Capture the cell that displays the provided text and extract its (x, y) central coordinate. 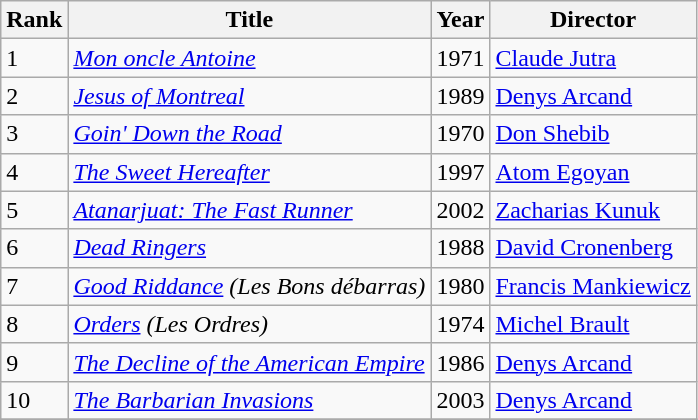
2002 (460, 210)
3 (34, 134)
Orders (Les Ordres) (250, 324)
4 (34, 172)
Rank (34, 20)
1989 (460, 96)
David Cronenberg (593, 248)
2003 (460, 400)
5 (34, 210)
7 (34, 286)
2 (34, 96)
Mon oncle Antoine (250, 58)
1997 (460, 172)
6 (34, 248)
Atanarjuat: The Fast Runner (250, 210)
Claude Jutra (593, 58)
1974 (460, 324)
1 (34, 58)
The Sweet Hereafter (250, 172)
1980 (460, 286)
8 (34, 324)
Atom Egoyan (593, 172)
1970 (460, 134)
Good Riddance (Les Bons débarras) (250, 286)
Jesus of Montreal (250, 96)
1986 (460, 362)
Title (250, 20)
9 (34, 362)
The Barbarian Invasions (250, 400)
Director (593, 20)
1971 (460, 58)
Dead Ringers (250, 248)
Michel Brault (593, 324)
The Decline of the American Empire (250, 362)
Zacharias Kunuk (593, 210)
1988 (460, 248)
Goin' Down the Road (250, 134)
10 (34, 400)
Francis Mankiewicz (593, 286)
Year (460, 20)
Don Shebib (593, 134)
